Capture the cell that displays the provided text and extract its [x, y] central coordinate. 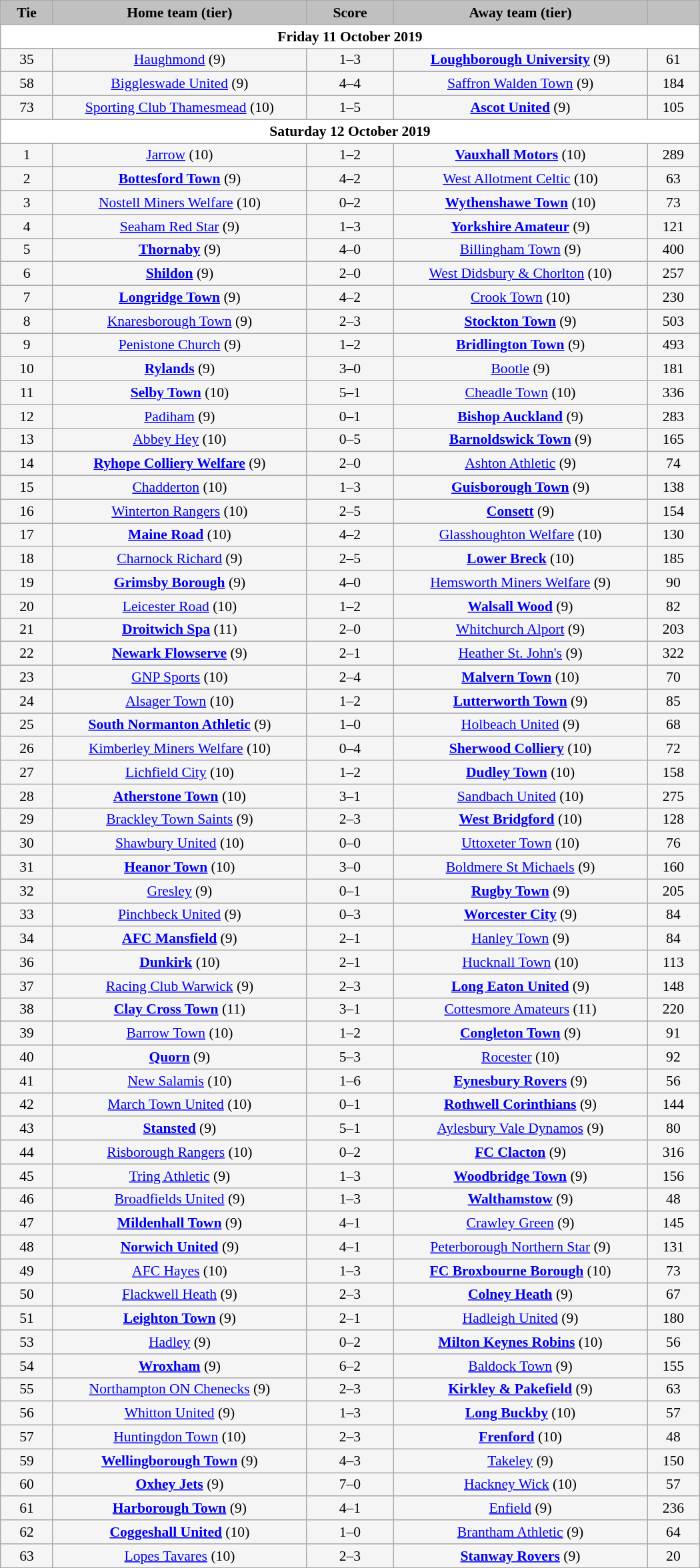
Walsall Wood (9) [521, 606]
Padiham (9) [179, 416]
131 [673, 1247]
145 [673, 1223]
68 [673, 725]
Thornaby (9) [179, 250]
17 [27, 535]
Grimsby Borough (9) [179, 582]
105 [673, 108]
503 [673, 321]
34 [27, 939]
Consett (9) [521, 511]
Lopes Tavares (10) [179, 1556]
35 [27, 60]
Away team (tier) [521, 13]
54 [27, 1366]
Billingham Town (9) [521, 250]
Shildon (9) [179, 274]
1 [27, 155]
Flackwell Heath (9) [179, 1295]
Woodbridge Town (9) [521, 1176]
1–6 [349, 1081]
Ashton Athletic (9) [521, 464]
March Town United (10) [179, 1105]
Hanley Town (9) [521, 939]
0–5 [349, 440]
Kirkley & Pakefield (9) [521, 1389]
2 [27, 179]
113 [673, 962]
24 [27, 701]
Chadderton (10) [179, 488]
0–3 [349, 915]
GNP Sports (10) [179, 678]
19 [27, 582]
Barnoldswick Town (9) [521, 440]
4–3 [349, 1461]
13 [27, 440]
Oxhey Jets (9) [179, 1485]
40 [27, 1058]
59 [27, 1461]
8 [27, 321]
Stansted (9) [179, 1129]
336 [673, 392]
11 [27, 392]
Boldmere St Michaels (9) [521, 868]
New Salamis (10) [179, 1081]
Colney Heath (9) [521, 1295]
30 [27, 844]
Longridge Town (9) [179, 298]
Norwich United (9) [179, 1247]
28 [27, 796]
Long Eaton United (9) [521, 986]
15 [27, 488]
Worcester City (9) [521, 915]
Sherwood Colliery (10) [521, 749]
Peterborough Northern Star (9) [521, 1247]
Cheadle Town (10) [521, 392]
Harborough Town (9) [179, 1509]
Winterton Rangers (10) [179, 511]
Wellingborough Town (9) [179, 1461]
Atherstone Town (10) [179, 796]
West Bridgford (10) [521, 820]
5–3 [349, 1058]
91 [673, 1034]
150 [673, 1461]
44 [27, 1152]
6 [27, 274]
9 [27, 345]
230 [673, 298]
Rothwell Corinthians (9) [521, 1105]
0–4 [349, 749]
Sandbach United (10) [521, 796]
10 [27, 369]
42 [27, 1105]
165 [673, 440]
31 [27, 868]
Stanway Rovers (9) [521, 1556]
236 [673, 1509]
156 [673, 1176]
Barrow Town (10) [179, 1034]
3 [27, 203]
Aylesbury Vale Dynamos (9) [521, 1129]
203 [673, 630]
55 [27, 1389]
Heather St. John's (9) [521, 654]
184 [673, 84]
Droitwich Spa (11) [179, 630]
Sporting Club Thamesmead (10) [179, 108]
64 [673, 1532]
Saturday 12 October 2019 [350, 131]
160 [673, 868]
148 [673, 986]
67 [673, 1295]
Shawbury United (10) [179, 844]
Ryhope Colliery Welfare (9) [179, 464]
Wythenshawe Town (10) [521, 203]
220 [673, 1010]
Rocester (10) [521, 1058]
41 [27, 1081]
18 [27, 559]
Bridlington Town (9) [521, 345]
23 [27, 678]
Crawley Green (9) [521, 1223]
70 [673, 678]
Home team (tier) [179, 13]
14 [27, 464]
Saffron Walden Town (9) [521, 84]
Frenford (10) [521, 1437]
138 [673, 488]
47 [27, 1223]
Jarrow (10) [179, 155]
West Allotment Celtic (10) [521, 179]
158 [673, 772]
85 [673, 701]
Lutterworth Town (9) [521, 701]
Milton Keynes Robins (10) [521, 1342]
Huntingdon Town (10) [179, 1437]
43 [27, 1129]
Leicester Road (10) [179, 606]
Nostell Miners Welfare (10) [179, 203]
Northampton ON Chenecks (9) [179, 1389]
38 [27, 1010]
90 [673, 582]
27 [27, 772]
Score [349, 13]
Knaresborough Town (9) [179, 321]
144 [673, 1105]
82 [673, 606]
Hemsworth Miners Welfare (9) [521, 582]
257 [673, 274]
0–0 [349, 844]
Clay Cross Town (11) [179, 1010]
Long Buckby (10) [521, 1413]
Charnock Richard (9) [179, 559]
45 [27, 1176]
Biggleswade United (9) [179, 84]
4–4 [349, 84]
Vauxhall Motors (10) [521, 155]
36 [27, 962]
Hadleigh United (9) [521, 1319]
South Normanton Athletic (9) [179, 725]
128 [673, 820]
7 [27, 298]
Mildenhall Town (9) [179, 1223]
Alsager Town (10) [179, 701]
Malvern Town (10) [521, 678]
Seaham Red Star (9) [179, 227]
46 [27, 1199]
Gresley (9) [179, 891]
72 [673, 749]
74 [673, 464]
Friday 11 October 2019 [350, 37]
Enfield (9) [521, 1509]
Takeley (9) [521, 1461]
33 [27, 915]
155 [673, 1366]
Tring Athletic (9) [179, 1176]
58 [27, 84]
21 [27, 630]
51 [27, 1319]
Broadfields United (9) [179, 1199]
Dunkirk (10) [179, 962]
16 [27, 511]
275 [673, 796]
Dudley Town (10) [521, 772]
12 [27, 416]
181 [673, 369]
39 [27, 1034]
Whitchurch Alport (9) [521, 630]
Rugby Town (9) [521, 891]
Loughborough University (9) [521, 60]
4 [27, 227]
Lichfield City (10) [179, 772]
Bottesford Town (9) [179, 179]
Haughmond (9) [179, 60]
121 [673, 227]
Coggeshall United (10) [179, 1532]
Crook Town (10) [521, 298]
400 [673, 250]
62 [27, 1532]
154 [673, 511]
32 [27, 891]
Bishop Auckland (9) [521, 416]
Penistone Church (9) [179, 345]
25 [27, 725]
493 [673, 345]
92 [673, 1058]
Brackley Town Saints (9) [179, 820]
Brantham Athletic (9) [521, 1532]
5 [27, 250]
Selby Town (10) [179, 392]
Maine Road (10) [179, 535]
22 [27, 654]
60 [27, 1485]
1–5 [349, 108]
Leighton Town (9) [179, 1319]
Whitton United (9) [179, 1413]
185 [673, 559]
50 [27, 1295]
Glasshoughton Welfare (10) [521, 535]
AFC Hayes (10) [179, 1271]
Rylands (9) [179, 369]
Risborough Rangers (10) [179, 1152]
Hadley (9) [179, 1342]
Racing Club Warwick (9) [179, 986]
Eynesbury Rovers (9) [521, 1081]
29 [27, 820]
180 [673, 1319]
Yorkshire Amateur (9) [521, 227]
Heanor Town (10) [179, 868]
Lower Breck (10) [521, 559]
FC Clacton (9) [521, 1152]
Holbeach United (9) [521, 725]
Uttoxeter Town (10) [521, 844]
130 [673, 535]
289 [673, 155]
Cottesmore Amateurs (11) [521, 1010]
Ascot United (9) [521, 108]
37 [27, 986]
316 [673, 1152]
49 [27, 1271]
Congleton Town (9) [521, 1034]
Newark Flowserve (9) [179, 654]
80 [673, 1129]
Stockton Town (9) [521, 321]
Guisborough Town (9) [521, 488]
Bootle (9) [521, 369]
205 [673, 891]
Hackney Wick (10) [521, 1485]
Pinchbeck United (9) [179, 915]
Walthamstow (9) [521, 1199]
283 [673, 416]
76 [673, 844]
Baldock Town (9) [521, 1366]
7–0 [349, 1485]
Abbey Hey (10) [179, 440]
322 [673, 654]
Wroxham (9) [179, 1366]
West Didsbury & Chorlton (10) [521, 274]
6–2 [349, 1366]
53 [27, 1342]
Tie [27, 13]
Quorn (9) [179, 1058]
FC Broxbourne Borough (10) [521, 1271]
2–4 [349, 678]
AFC Mansfield (9) [179, 939]
Hucknall Town (10) [521, 962]
26 [27, 749]
Kimberley Miners Welfare (10) [179, 749]
